From the cell containing the given text, extract its center point as (X, Y) coordinate. 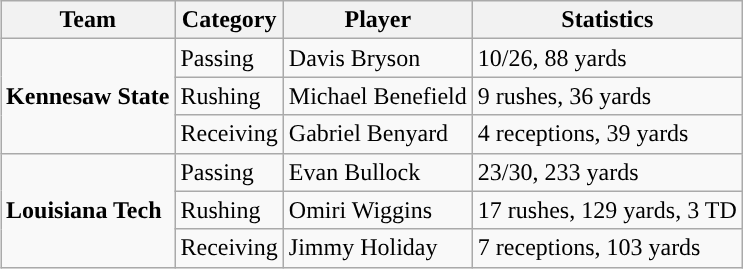
4 receptions, 39 yards (607, 134)
23/30, 233 yards (607, 172)
Player (378, 20)
Team (88, 20)
Statistics (607, 20)
Kennesaw State (88, 96)
Jimmy Holiday (378, 248)
9 rushes, 36 yards (607, 96)
Category (229, 20)
Gabriel Benyard (378, 134)
10/26, 88 yards (607, 58)
17 rushes, 129 yards, 3 TD (607, 210)
Omiri Wiggins (378, 210)
Michael Benefield (378, 96)
Davis Bryson (378, 58)
7 receptions, 103 yards (607, 248)
Louisiana Tech (88, 210)
Evan Bullock (378, 172)
